Pinpoint the cell where the given text exists, returning its [X, Y] midpoint coordinate. 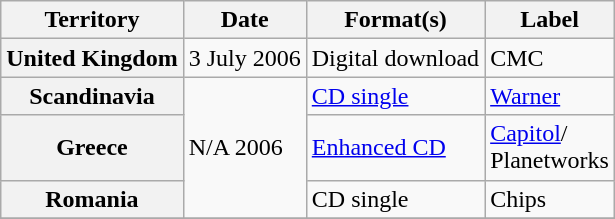
3 July 2006 [244, 58]
Capitol/Planetworks [550, 148]
Format(s) [395, 20]
Warner [550, 96]
Scandinavia [92, 96]
N/A 2006 [244, 148]
CMC [550, 58]
Greece [92, 148]
Date [244, 20]
Enhanced CD [395, 148]
Territory [92, 20]
Digital download [395, 58]
Chips [550, 199]
United Kingdom [92, 58]
Label [550, 20]
Romania [92, 199]
